Search for the cell housing the specified text and yield its [x, y] center coordinate. 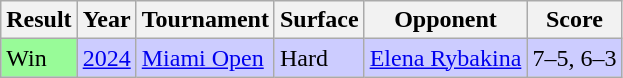
Tournament [205, 20]
Year [106, 20]
Surface [319, 20]
Opponent [446, 20]
Hard [319, 58]
Elena Rybakina [446, 58]
Result [39, 20]
Win [39, 58]
Score [574, 20]
7–5, 6–3 [574, 58]
Miami Open [205, 58]
2024 [106, 58]
